Determine the (X, Y) coordinate at the center of the cell enclosing the given text.  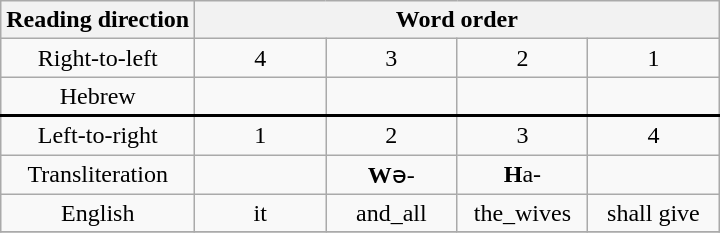
Left-to-right (98, 136)
it (260, 213)
shall give (654, 213)
Right-to-left (98, 58)
and_all (392, 213)
the_wives (522, 213)
Wə- (392, 174)
Ha- (522, 174)
Word order (457, 20)
English (98, 213)
Reading direction (98, 20)
Transliteration (98, 174)
Hebrew (98, 96)
